Find where the given text appears and provide that cell's center as (X, Y) coordinate. 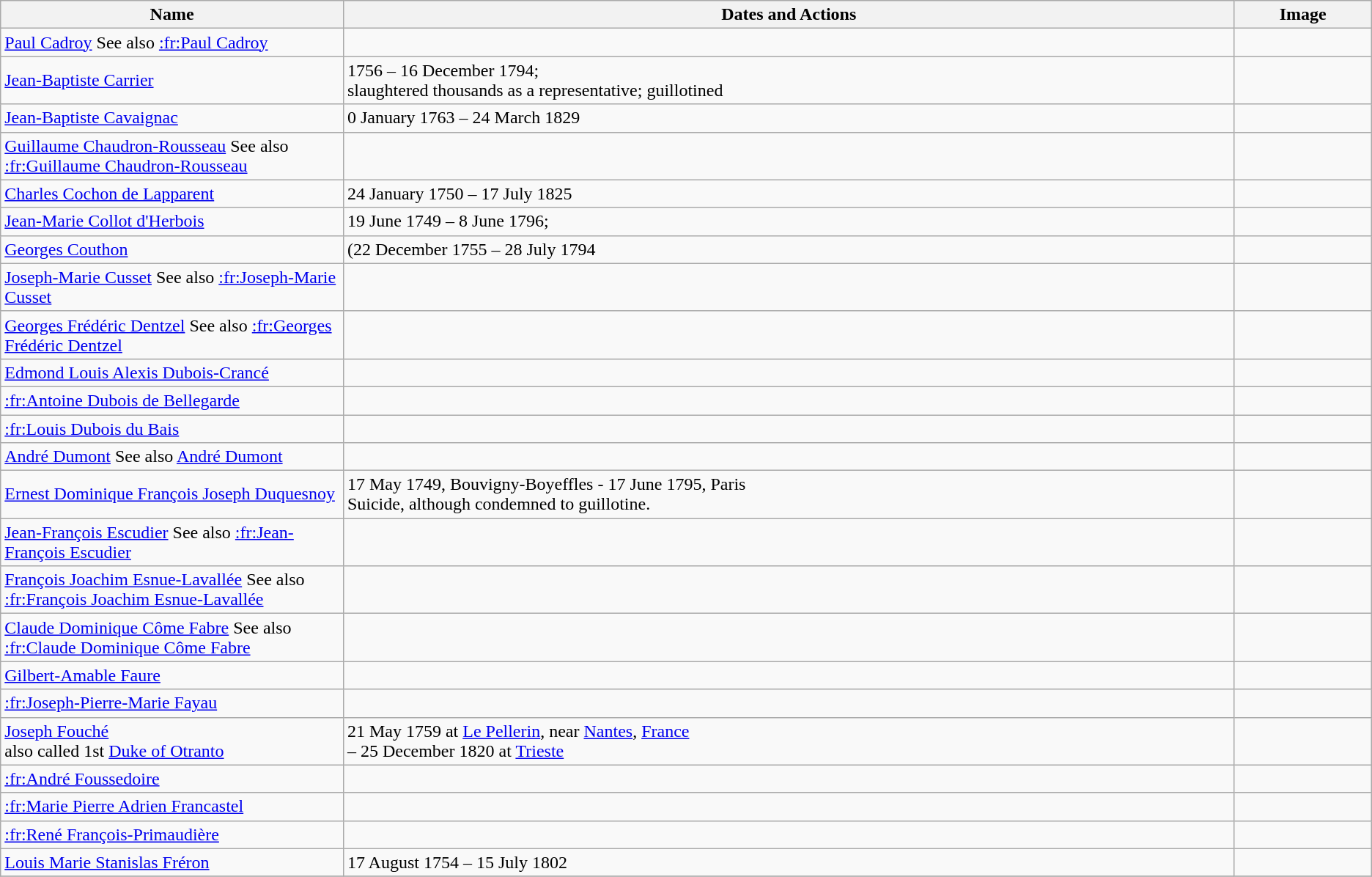
19 June 1749 – 8 June 1796; (789, 221)
Georges Frédéric Dentzel See also :fr:Georges Frédéric Dentzel (172, 334)
0 January 1763 – 24 March 1829 (789, 118)
24 January 1750 – 17 July 1825 (789, 194)
(22 December 1755 – 28 July 1794 (789, 249)
Guillaume Chaudron-Rousseau See also :fr:Guillaume Chaudron-Rousseau (172, 155)
Georges Couthon (172, 249)
Louis Marie Stanislas Fréron (172, 862)
Jean-François Escudier See also :fr:Jean-François Escudier (172, 543)
Charles Cochon de Lapparent (172, 194)
Dates and Actions (789, 15)
Name (172, 15)
:fr:René François-Primaudière (172, 834)
1756 – 16 December 1794; slaughtered thousands as a representative; guillotined (789, 81)
Gilbert-Amable Faure (172, 675)
17 May 1749, Bouvigny-Boyeffles - 17 June 1795, ParisSuicide, although condemned to guillotine. (789, 494)
:fr:André Foussedoire (172, 779)
Jean-Marie Collot d'Herbois (172, 221)
Paul Cadroy See also :fr:Paul Cadroy (172, 43)
Joseph-Marie Cusset See also :fr:Joseph-Marie Cusset (172, 287)
Jean-Baptiste Carrier (172, 81)
Image (1303, 15)
:fr:Marie Pierre Adrien Francastel (172, 807)
Ernest Dominique François Joseph Duquesnoy (172, 494)
:fr:Louis Dubois du Bais (172, 429)
André Dumont See also André Dumont (172, 457)
Jean-Baptiste Cavaignac (172, 118)
Claude Dominique Côme Fabre See also :fr:Claude Dominique Côme Fabre (172, 638)
:fr:Antoine Dubois de Bellegarde (172, 400)
François Joachim Esnue-Lavallée See also :fr:François Joachim Esnue-Lavallée (172, 590)
17 August 1754 – 15 July 1802 (789, 862)
Joseph Fouchéalso called 1st Duke of Otranto (172, 741)
21 May 1759 at Le Pellerin, near Nantes, France – 25 December 1820 at Trieste (789, 741)
:fr:Joseph-Pierre-Marie Fayau (172, 703)
Edmond Louis Alexis Dubois-Crancé (172, 373)
